Determine the (X, Y) coordinate at the center of the cell enclosing the given text.  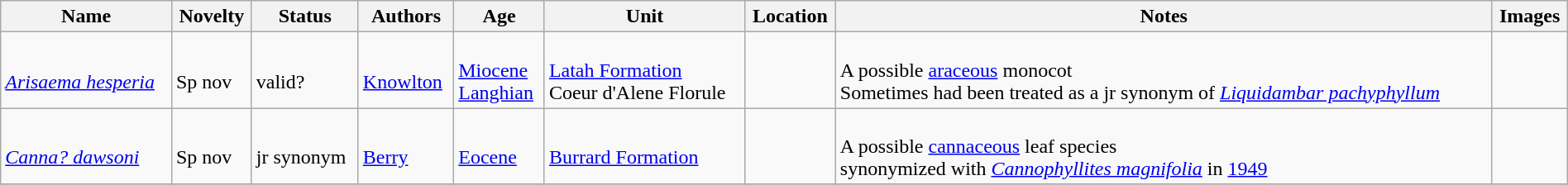
jr synonym (304, 146)
MioceneLanghian (500, 70)
Location (791, 17)
Name (86, 17)
Notes (1164, 17)
Age (500, 17)
Novelty (212, 17)
Eocene (500, 146)
Unit (644, 17)
Knowlton (405, 70)
valid? (304, 70)
Arisaema hesperia (86, 70)
Berry (405, 146)
Images (1530, 17)
A possible cannaceous leaf species synonymized with Cannophyllites magnifolia in 1949 (1164, 146)
A possible araceous monocot Sometimes had been treated as a jr synonym of Liquidambar pachyphyllum (1164, 70)
Latah FormationCoeur d'Alene Florule (644, 70)
Canna? dawsoni (86, 146)
Status (304, 17)
Burrard Formation (644, 146)
Authors (405, 17)
